Return [X, Y] of the center of cell containing provided text 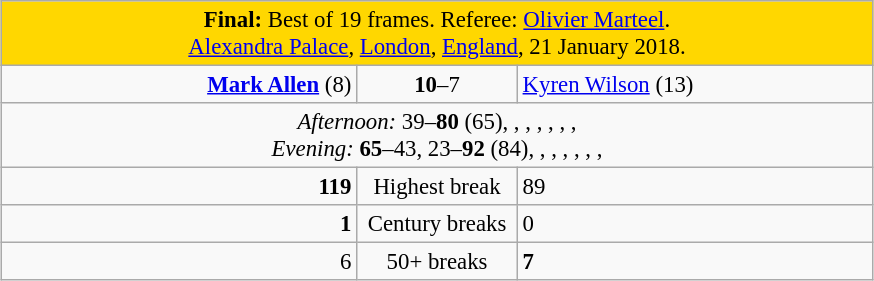
7 [695, 262]
Afternoon: 39–80 (65), , , , , , , Evening: 65–43, 23–92 (84), , , , , , , [437, 136]
Final: Best of 19 frames. Referee: Olivier Marteel.Alexandra Palace, London, England, 21 January 2018. [437, 34]
Kyren Wilson (13) [695, 85]
119 [179, 187]
0 [695, 224]
Century breaks [438, 224]
89 [695, 187]
Mark Allen (8) [179, 85]
Highest break [438, 187]
10–7 [438, 85]
1 [179, 224]
50+ breaks [438, 262]
6 [179, 262]
